Scan for the cell matching the given text and deliver its [X, Y] coordinate at center. 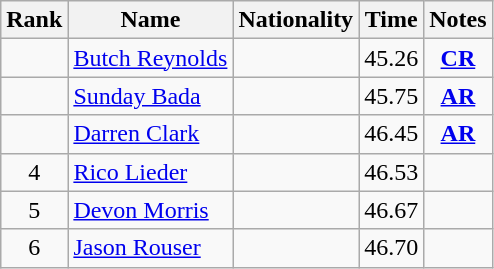
45.75 [392, 96]
5 [34, 210]
Butch Reynolds [150, 58]
Nationality [296, 20]
46.45 [392, 134]
46.67 [392, 210]
Rico Lieder [150, 172]
CR [458, 58]
45.26 [392, 58]
6 [34, 248]
Devon Morris [150, 210]
Notes [458, 20]
46.70 [392, 248]
Time [392, 20]
Jason Rouser [150, 248]
Darren Clark [150, 134]
Name [150, 20]
46.53 [392, 172]
4 [34, 172]
Sunday Bada [150, 96]
Rank [34, 20]
